Scan for the cell matching the given text and deliver its (x, y) coordinate at center. 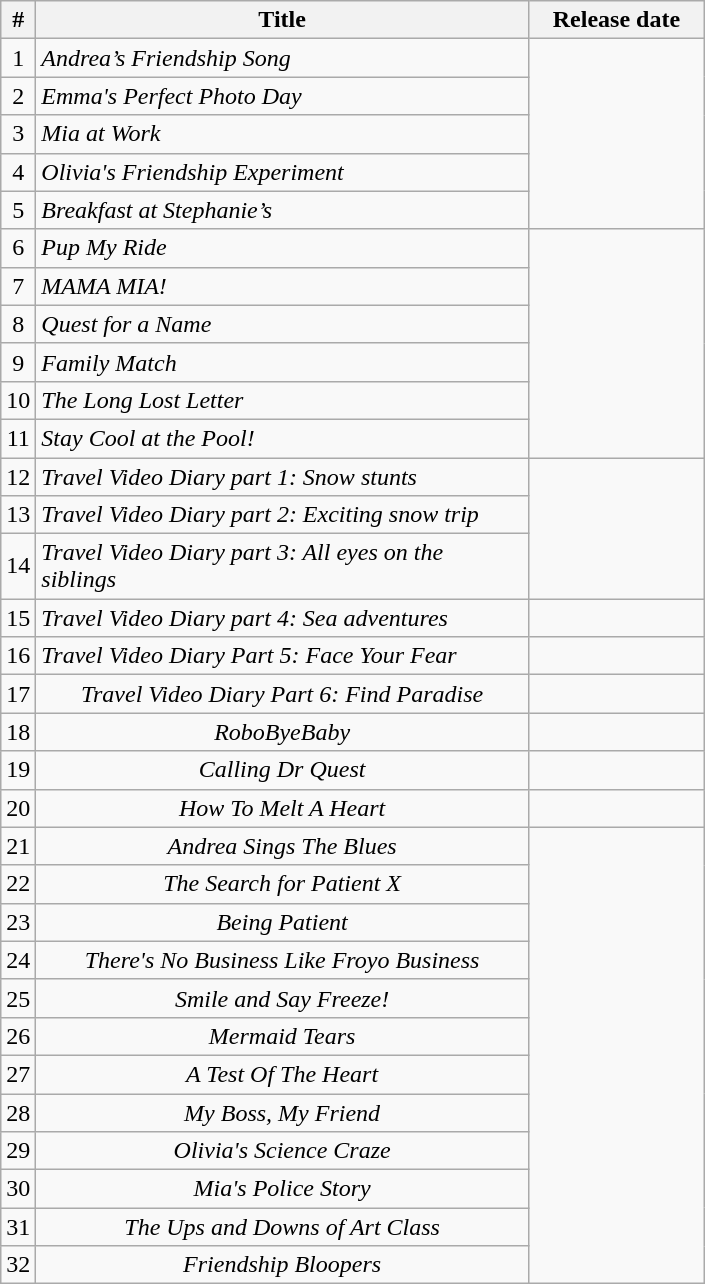
13 (18, 515)
MAMA MIA! (282, 286)
21 (18, 846)
RoboByeBaby (282, 732)
The Ups and Downs of Art Class (282, 1227)
32 (18, 1265)
23 (18, 922)
4 (18, 172)
7 (18, 286)
Breakfast at Stephanie’s (282, 210)
There's No Business Like Froyo Business (282, 960)
28 (18, 1113)
6 (18, 248)
Title (282, 20)
1 (18, 58)
Smile and Say Freeze! (282, 998)
12 (18, 477)
# (18, 20)
9 (18, 362)
Emma's Perfect Photo Day (282, 96)
29 (18, 1151)
Travel Video Diary part 3: All eyes on the siblings (282, 566)
Release date (616, 20)
Olivia's Science Craze (282, 1151)
Pup My Ride (282, 248)
Calling Dr Quest (282, 770)
The Search for Patient X (282, 884)
Travel Video Diary Part 6: Find Paradise (282, 694)
Quest for a Name (282, 324)
20 (18, 808)
Mia at Work (282, 134)
Friendship Bloopers (282, 1265)
11 (18, 438)
26 (18, 1036)
25 (18, 998)
Stay Cool at the Pool! (282, 438)
Olivia's Friendship Experiment (282, 172)
18 (18, 732)
Family Match (282, 362)
Travel Video Diary Part 5: Face Your Fear (282, 656)
22 (18, 884)
2 (18, 96)
How To Melt A Heart (282, 808)
10 (18, 400)
8 (18, 324)
Travel Video Diary part 2: Exciting snow trip (282, 515)
27 (18, 1074)
24 (18, 960)
Mia's Police Story (282, 1189)
My Boss, My Friend (282, 1113)
5 (18, 210)
14 (18, 566)
Andrea Sings The Blues (282, 846)
Andrea’s Friendship Song (282, 58)
The Long Lost Letter (282, 400)
3 (18, 134)
Being Patient (282, 922)
31 (18, 1227)
30 (18, 1189)
17 (18, 694)
Travel Video Diary part 1: Snow stunts (282, 477)
15 (18, 618)
19 (18, 770)
16 (18, 656)
Travel Video Diary part 4: Sea adventures (282, 618)
Mermaid Tears (282, 1036)
A Test Of The Heart (282, 1074)
